Search for the cell housing the specified text and yield its (X, Y) center coordinate. 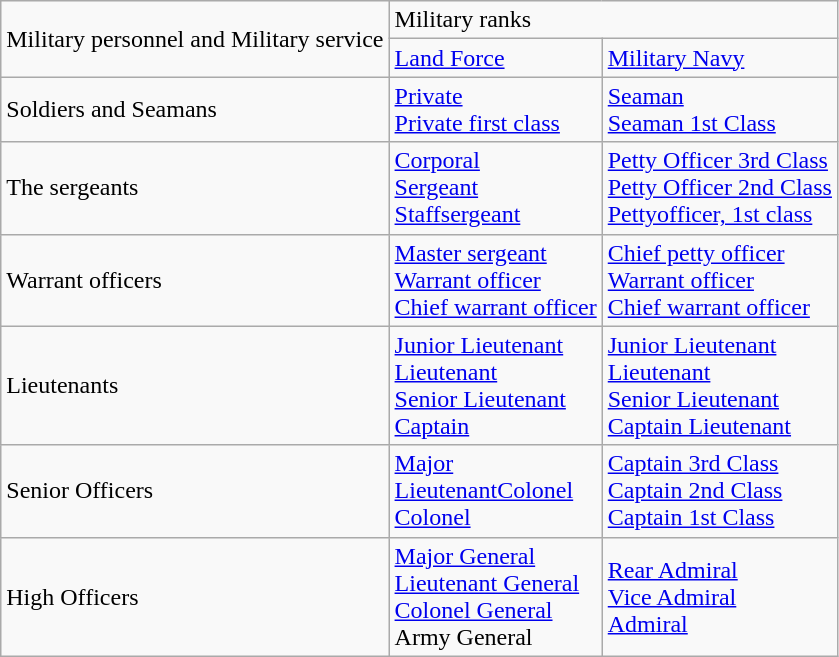
Senior Officers (195, 491)
Major GeneralLieutenant GeneralColonel GeneralArmy General (496, 596)
Junior LieutenantLieutenantSenior LieutenantCaptain (496, 386)
SeamanSeaman 1st Class (720, 110)
Lieutenants (195, 386)
High Officers (195, 596)
Master sergeantWarrant officerChief warrant officer (496, 280)
Soldiers and Seamans (195, 110)
Military ranks (613, 20)
PrivatePrivate first class (496, 110)
Military personnel and Military service (195, 39)
Rear AdmiralVice AdmiralAdmiral (720, 596)
Captain 3rd ClassCaptain 2nd ClassCaptain 1st Class (720, 491)
Petty Officer 3rd ClassPetty Officer 2nd ClassPettyofficer, 1st class (720, 188)
Chief petty officerWarrant officerChief warrant officer (720, 280)
Warrant officers (195, 280)
Military Navy (720, 58)
MajorLieutenantColonelColonel (496, 491)
CorporalSergeantStaffsergeant (496, 188)
Land Force (496, 58)
The sergeants (195, 188)
Junior LieutenantLieutenantSenior LieutenantCaptain Lieutenant (720, 386)
